Extract the (X, Y) coordinate from the center of the cell holding the provided text.  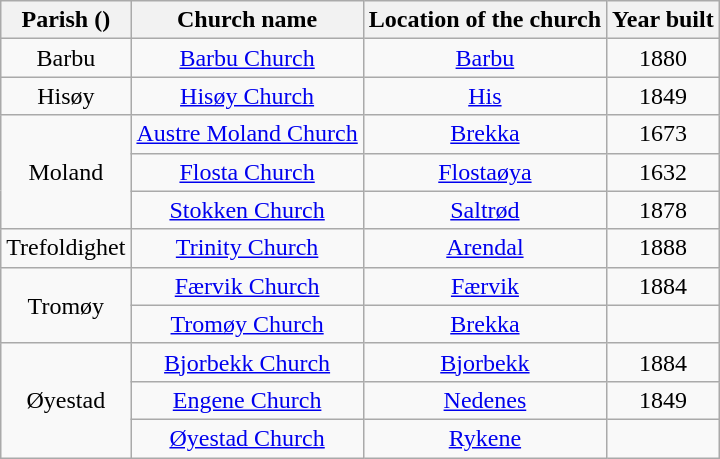
Færvik Church (247, 286)
1673 (664, 134)
Arendal (484, 248)
Bjorbekk Church (247, 362)
Trinity Church (247, 248)
Hisøy (66, 96)
Hisøy Church (247, 96)
Bjorbekk (484, 362)
Barbu Church (247, 58)
Year built (664, 20)
Trefoldighet (66, 248)
Parish () (66, 20)
Location of the church (484, 20)
Flosta Church (247, 172)
Moland (66, 172)
Øyestad (66, 400)
Saltrød (484, 210)
Tromøy Church (247, 324)
Church name (247, 20)
Nedenes (484, 400)
Flostaøya (484, 172)
1880 (664, 58)
Rykene (484, 438)
Tromøy (66, 305)
Øyestad Church (247, 438)
Engene Church (247, 400)
Austre Moland Church (247, 134)
1888 (664, 248)
His (484, 96)
1632 (664, 172)
Stokken Church (247, 210)
1878 (664, 210)
Færvik (484, 286)
